Locate the cell with the specified text and output its (x, y) center coordinate. 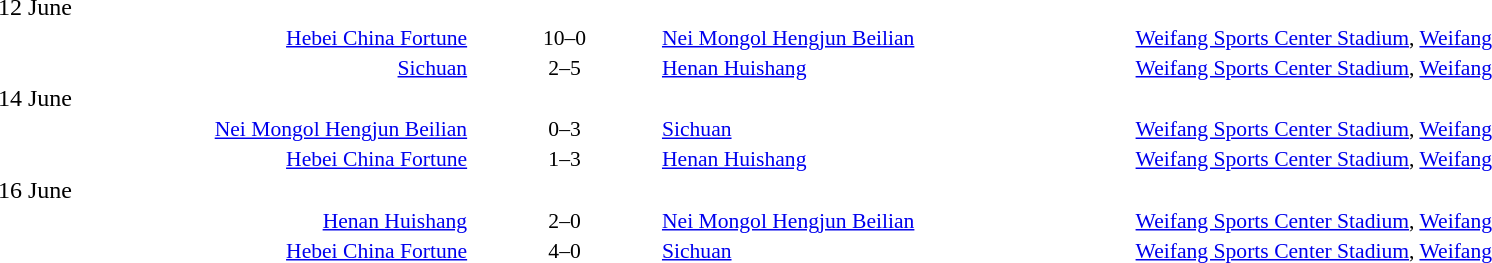
10–0 (564, 38)
2–0 (564, 220)
1–3 (564, 159)
Sichuan (896, 129)
2–5 (564, 68)
0–3 (564, 129)
